Provide the [X, Y] coordinate of the cell's center where the given text is located.  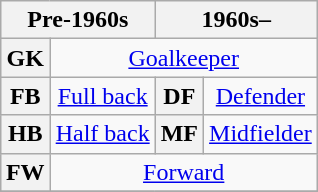
GK [25, 58]
Defender [261, 96]
1960s– [236, 20]
DF [179, 96]
Half back [102, 134]
Goalkeeper [184, 58]
Midfielder [261, 134]
FW [25, 172]
Pre-1960s [78, 20]
FB [25, 96]
HB [25, 134]
Full back [102, 96]
MF [179, 134]
Forward [184, 172]
